From the cell containing the given text, extract its center point as [X, Y] coordinate. 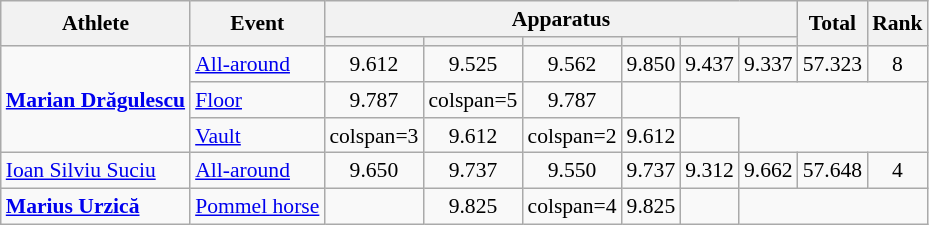
colspan=5 [472, 100]
9.525 [472, 64]
Athlete [96, 24]
9.662 [768, 171]
9.562 [572, 64]
4 [898, 171]
9.650 [374, 171]
Ioan Silviu Suciu [96, 171]
colspan=3 [374, 136]
57.648 [832, 171]
8 [898, 64]
Apparatus [560, 19]
Marian Drăgulescu [96, 100]
colspan=2 [572, 136]
Event [257, 24]
colspan=4 [572, 207]
9.337 [768, 64]
9.850 [652, 64]
Rank [898, 24]
Vault [257, 136]
Pommel horse [257, 207]
Marius Urzică [96, 207]
57.323 [832, 64]
Total [832, 24]
Floor [257, 100]
9.550 [572, 171]
9.312 [710, 171]
9.437 [710, 64]
